Find where the given text appears and provide that cell's center as (X, Y) coordinate. 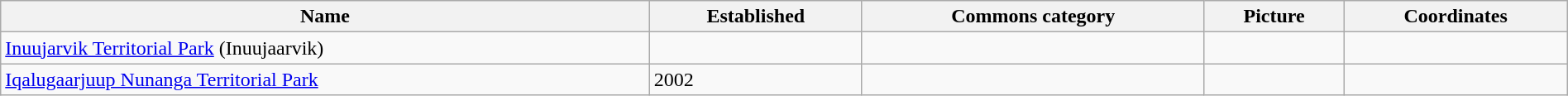
Commons category (1033, 17)
2002 (756, 79)
Iqalugaarjuup Nunanga Territorial Park (326, 79)
Picture (1274, 17)
Name (326, 17)
Coordinates (1456, 17)
Inuujarvik Territorial Park (Inuujaarvik) (326, 48)
Established (756, 17)
